Capture the cell that displays the provided text and extract its [X, Y] central coordinate. 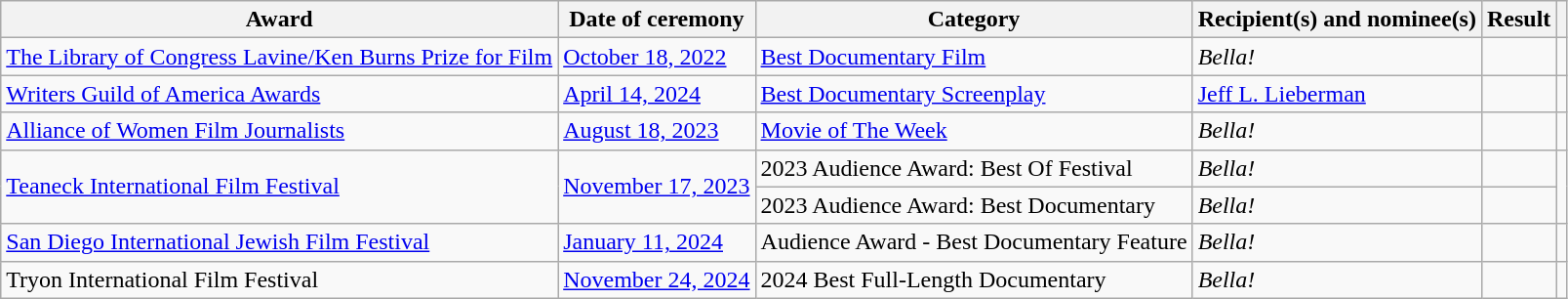
Category [974, 20]
Best Documentary Screenplay [974, 94]
Movie of The Week [974, 131]
April 14, 2024 [657, 94]
Teaneck International Film Festival [279, 187]
Writers Guild of America Awards [279, 94]
2023 Audience Award: Best Documentary [974, 205]
August 18, 2023 [657, 131]
Best Documentary Film [974, 57]
2023 Audience Award: Best Of Festival [974, 168]
Tryon International Film Festival [279, 279]
November 24, 2024 [657, 279]
Award [279, 20]
October 18, 2022 [657, 57]
Alliance of Women Film Journalists [279, 131]
November 17, 2023 [657, 187]
January 11, 2024 [657, 242]
Result [1518, 20]
Recipient(s) and nominee(s) [1337, 20]
San Diego International Jewish Film Festival [279, 242]
2024 Best Full-Length Documentary [974, 279]
Date of ceremony [657, 20]
Audience Award - Best Documentary Feature [974, 242]
The Library of Congress Lavine/Ken Burns Prize for Film [279, 57]
Jeff L. Lieberman [1337, 94]
